Pinpoint the cell where the given text exists, returning its [x, y] midpoint coordinate. 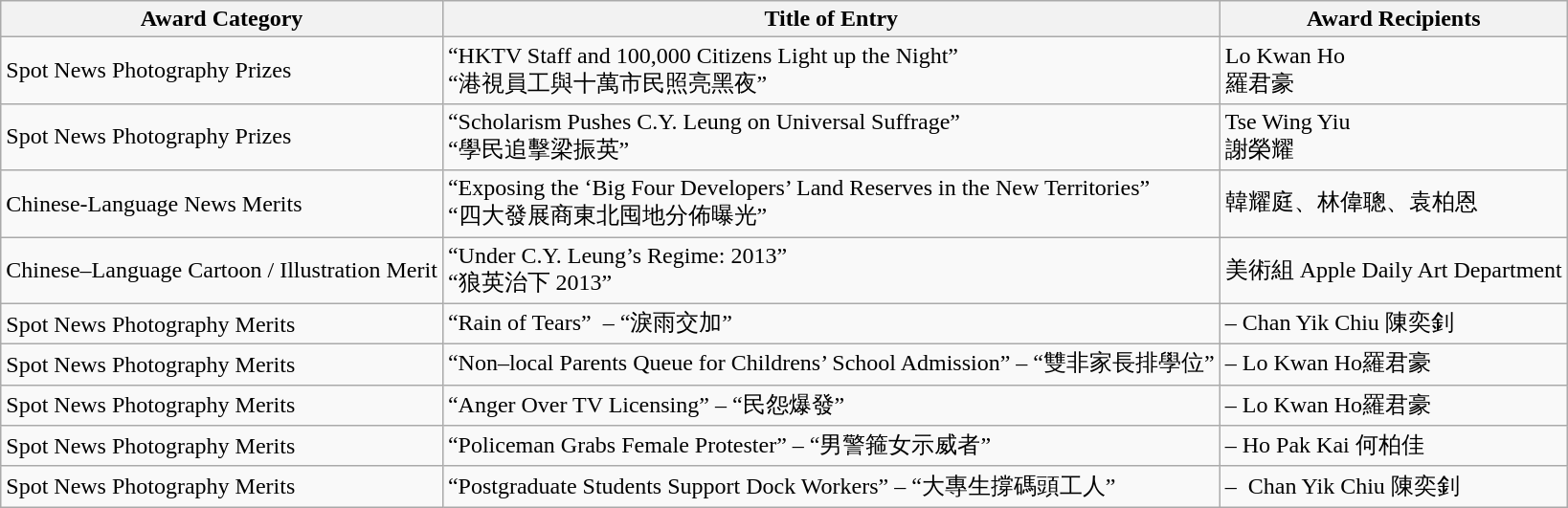
“Policeman Grabs Female Protester” – “男警箍女示威者” [831, 446]
Chinese–Language Cartoon / Illustration Merit [222, 271]
“Anger Over TV Licensing” – “民怨爆發” [831, 406]
“Scholarism Pushes C.Y. Leung on Universal Suffrage”“學民追擊梁振英” [831, 137]
“HKTV Staff and 100,000 Citizens Light up the Night”“港視員工與十萬市民照亮黑夜” [831, 71]
Award Recipients [1394, 19]
Chinese-Language News Merits [222, 204]
Award Category [222, 19]
“Non–local Parents Queue for Childrens’ School Admission” – “雙非家長排學位” [831, 365]
韓耀庭、林偉聰、袁柏恩 [1394, 204]
Title of Entry [831, 19]
– Ho Pak Kai 何柏佳 [1394, 446]
Lo Kwan Ho羅君豪 [1394, 71]
“Rain of Tears” – “淚雨交加” [831, 323]
“Postgraduate Students Support Dock Workers” – “大專生撐碼頭工人” [831, 486]
“Exposing the ‘Big Four Developers’ Land Reserves in the New Territories”“四大發展商東北囤地分佈曝光” [831, 204]
“Under C.Y. Leung’s Regime: 2013”“狼英治下 2013” [831, 271]
美術組 Apple Daily Art Department [1394, 271]
Tse Wing Yiu謝榮耀 [1394, 137]
